Return (X, Y) of the center of cell containing provided text 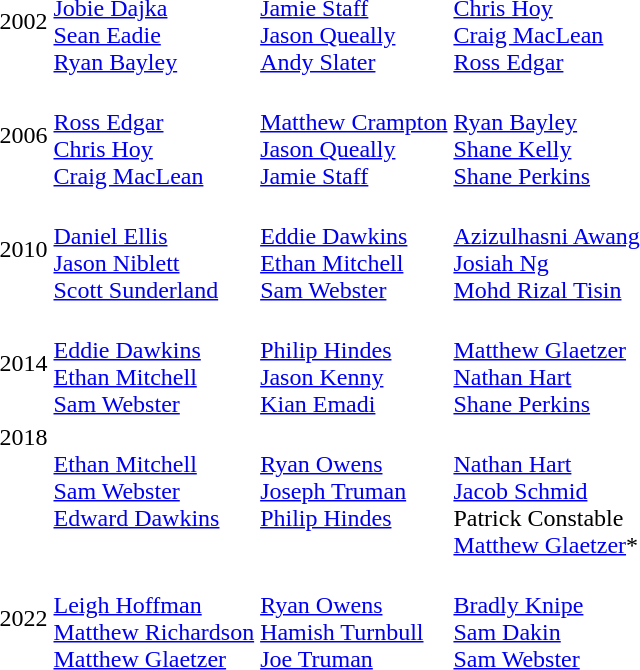
Matthew CramptonJason QueallyJamie Staff (354, 136)
Philip HindesJason KennyKian Emadi (354, 364)
Daniel EllisJason NiblettScott Sunderland (154, 250)
Ethan MitchellSam WebsterEdward Dawkins (154, 491)
Ryan OwensJoseph TrumanPhilip Hindes (354, 491)
Ross EdgarChris HoyCraig MacLean (154, 136)
